Locate the cell with the specified text and output its (X, Y) center coordinate. 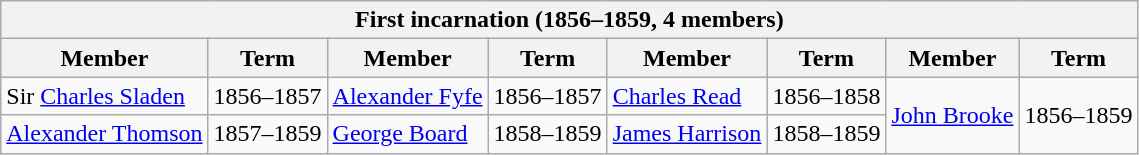
1857–1859 (268, 134)
Alexander Fyfe (408, 96)
1856–1859 (1078, 115)
Alexander Thomson (104, 134)
John Brooke (952, 115)
Charles Read (687, 96)
George Board (408, 134)
1856–1858 (826, 96)
Sir Charles Sladen (104, 96)
First incarnation (1856–1859, 4 members) (570, 20)
James Harrison (687, 134)
